Capture the cell that displays the provided text and extract its [X, Y] central coordinate. 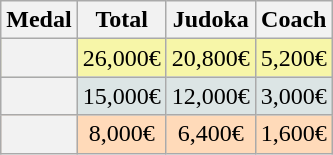
1,600€ [294, 134]
3,000€ [294, 96]
Coach [294, 20]
20,800€ [210, 58]
12,000€ [210, 96]
8,000€ [122, 134]
26,000€ [122, 58]
6,400€ [210, 134]
15,000€ [122, 96]
Judoka [210, 20]
Total [122, 20]
Medal [39, 20]
5,200€ [294, 58]
